Return the [x, y] coordinate for the center point of the cell that contains the specified text.  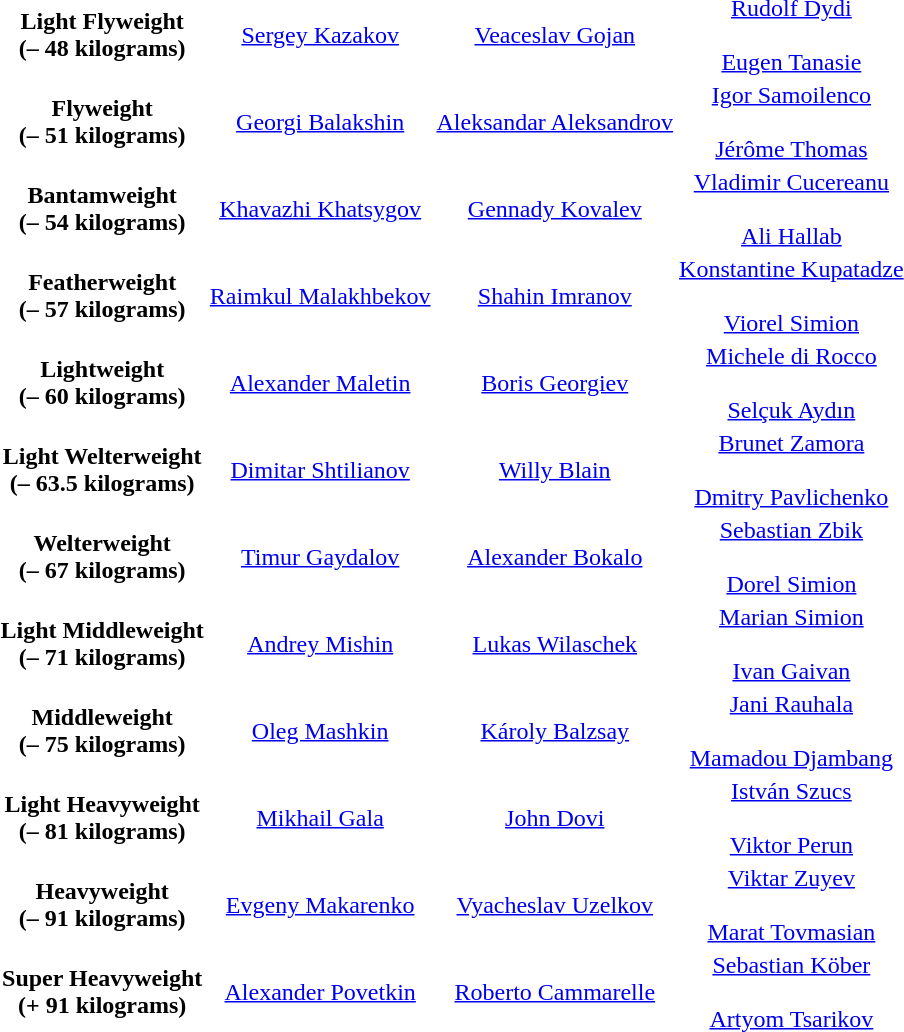
Alexander Bokalo [555, 557]
Khavazhi Khatsygov [320, 209]
Andrey Mishin [320, 644]
Raimkul Malakhbekov [320, 296]
Boris Georgiev [555, 383]
Gennady Kovalev [555, 209]
Shahin Imranov [555, 296]
Oleg Mashkin [320, 731]
Evgeny Makarenko [320, 905]
Lukas Wilaschek [555, 644]
Dimitar Shtilianov [320, 470]
Timur Gaydalov [320, 557]
Mikhail Gala [320, 818]
Willy Blain [555, 470]
Georgi Balakshin [320, 122]
Alexander Maletin [320, 383]
Aleksandar Aleksandrov [555, 122]
Vyacheslav Uzelkov [555, 905]
John Dovi [555, 818]
Károly Balzsay [555, 731]
